Search for the cell housing the specified text and yield its (x, y) center coordinate. 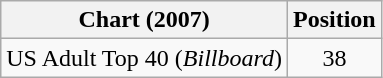
US Adult Top 40 (Billboard) (144, 58)
38 (335, 58)
Position (335, 20)
Chart (2007) (144, 20)
